Locate the cell with the specified text and output its [x, y] center coordinate. 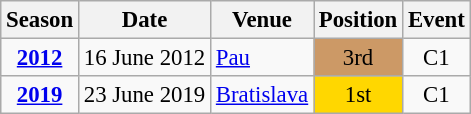
1st [358, 95]
Pau [262, 58]
23 June 2019 [144, 95]
Position [358, 20]
Date [144, 20]
16 June 2012 [144, 58]
2019 [40, 95]
Bratislava [262, 95]
Season [40, 20]
2012 [40, 58]
Venue [262, 20]
3rd [358, 58]
Event [437, 20]
